Output the (X, Y) coordinate of the center of the cell containing the given text.  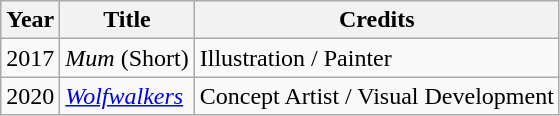
Wolfwalkers (127, 96)
Mum (Short) (127, 58)
Year (30, 20)
2017 (30, 58)
Title (127, 20)
2020 (30, 96)
Illustration / Painter (376, 58)
Credits (376, 20)
Concept Artist / Visual Development (376, 96)
